Pinpoint the cell where the given text exists, returning its (X, Y) midpoint coordinate. 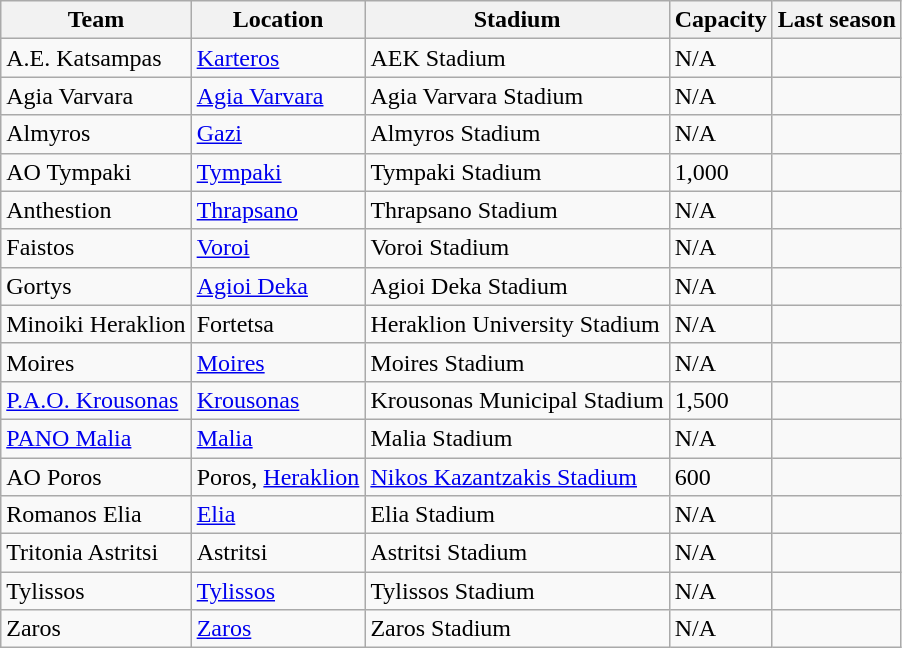
1,000 (720, 172)
Capacity (720, 20)
Anthestion (96, 210)
AEK Stadium (517, 58)
PANO Malia (96, 438)
Gortys (96, 286)
Last season (836, 20)
Heraklion University Stadium (517, 324)
Zaros Stadium (517, 629)
Malia (278, 438)
Agioi Deka Stadium (517, 286)
Fortetsa (278, 324)
Tympaki Stadium (517, 172)
Location (278, 20)
Moires Stadium (517, 362)
Elia Stadium (517, 515)
1,500 (720, 400)
Karteros (278, 58)
Voroi Stadium (517, 248)
Almyros Stadium (517, 134)
Gazi (278, 134)
Tylissos Stadium (517, 591)
Almyros (96, 134)
Astritsi (278, 553)
Krousonas Municipal Stadium (517, 400)
Krousonas (278, 400)
Tritonia Astritsi (96, 553)
Romanos Elia (96, 515)
Minoiki Heraklion (96, 324)
Malia Stadium (517, 438)
AO Tympaki (96, 172)
Stadium (517, 20)
Tympaki (278, 172)
Thrapsano Stadium (517, 210)
Faistos (96, 248)
Elia (278, 515)
Nikos Kazantzakis Stadium (517, 477)
Agia Varvara Stadium (517, 96)
600 (720, 477)
Astritsi Stadium (517, 553)
Agioi Deka (278, 286)
Thrapsano (278, 210)
AO Poros (96, 477)
P.A.O. Krousonas (96, 400)
A.E. Katsampas (96, 58)
Voroi (278, 248)
Team (96, 20)
Poros, Heraklion (278, 477)
